For the text-containing cell, return its midpoint in [X, Y] coordinate format. 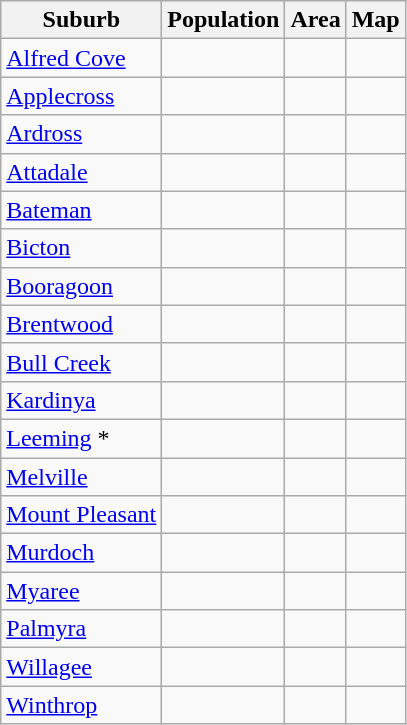
Leeming * [82, 438]
Kardinya [82, 400]
Booragoon [82, 286]
Palmyra [82, 629]
Winthrop [82, 705]
Myaree [82, 591]
Willagee [82, 667]
Attadale [82, 172]
Murdoch [82, 553]
Bicton [82, 248]
Brentwood [82, 324]
Map [376, 20]
Ardross [82, 134]
Alfred Cove [82, 58]
Bull Creek [82, 362]
Melville [82, 477]
Population [224, 20]
Mount Pleasant [82, 515]
Applecross [82, 96]
Area [316, 20]
Suburb [82, 20]
Bateman [82, 210]
